Pinpoint the cell where the given text exists, returning its [x, y] midpoint coordinate. 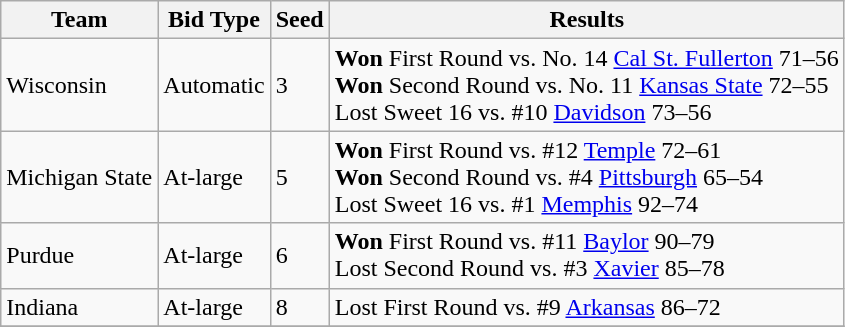
3 [300, 85]
Won First Round vs. #12 Temple 72–61 Won Second Round vs. #4 Pittsburgh 65–54 Lost Sweet 16 vs. #1 Memphis 92–74 [586, 177]
Lost First Round vs. #9 Arkansas 86–72 [586, 307]
8 [300, 307]
Results [586, 20]
Won First Round vs. No. 14 Cal St. Fullerton 71–56 Won Second Round vs. No. 11 Kansas State 72–55 Lost Sweet 16 vs. #10 Davidson 73–56 [586, 85]
Indiana [80, 307]
Purdue [80, 256]
Wisconsin [80, 85]
Automatic [214, 85]
Won First Round vs. #11 Baylor 90–79 Lost Second Round vs. #3 Xavier 85–78 [586, 256]
5 [300, 177]
6 [300, 256]
Michigan State [80, 177]
Team [80, 20]
Seed [300, 20]
Bid Type [214, 20]
